For the text-containing cell, return its midpoint in [X, Y] coordinate format. 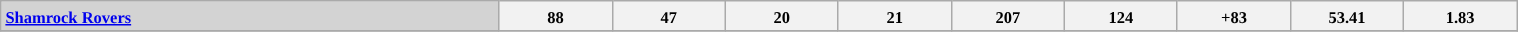
124 [1120, 16]
88 [556, 16]
21 [894, 16]
47 [668, 16]
207 [1008, 16]
1.83 [1460, 16]
+83 [1234, 16]
20 [782, 16]
Shamrock Rovers [250, 16]
53.41 [1348, 16]
